Output the (x, y) coordinate of the center of the cell containing the given text.  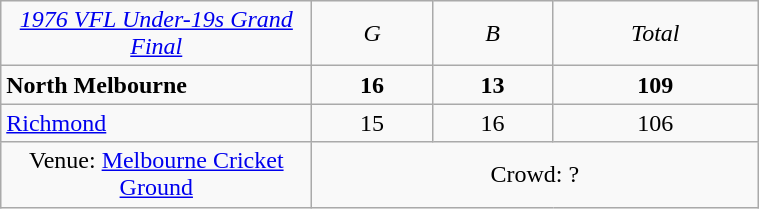
Total (656, 34)
B (492, 34)
106 (656, 123)
1976 VFL Under-19s Grand Final (156, 34)
13 (492, 85)
15 (372, 123)
109 (656, 85)
Crowd: ? (535, 174)
Venue: Melbourne Cricket Ground (156, 174)
G (372, 34)
Richmond (156, 123)
North Melbourne (156, 85)
